Output the (x, y) coordinate of the center of the cell containing the given text.  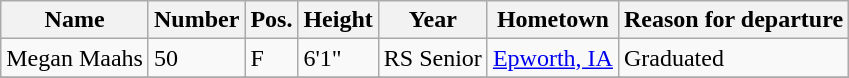
Year (432, 20)
F (272, 58)
Reason for departure (733, 20)
Graduated (733, 58)
50 (196, 58)
Hometown (552, 20)
Name (75, 20)
Pos. (272, 20)
Height (338, 20)
Epworth, IA (552, 58)
Megan Maahs (75, 58)
Number (196, 20)
RS Senior (432, 58)
6'1" (338, 58)
